Determine the [X, Y] coordinate at the center of the cell enclosing the given text.  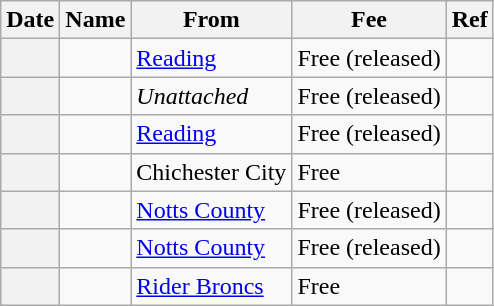
Name [96, 20]
From [212, 20]
Rider Broncs [212, 286]
Ref [470, 20]
Fee [369, 20]
Date [30, 20]
Unattached [212, 96]
Chichester City [212, 172]
